Determine the [x, y] coordinate at the center of the cell enclosing the given text.  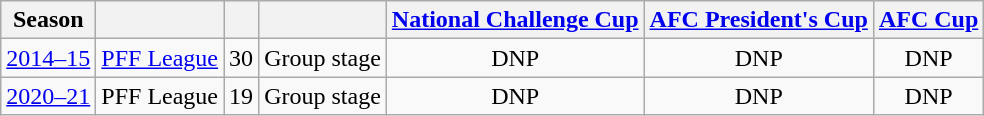
AFC President's Cup [758, 20]
30 [242, 58]
AFC Cup [928, 20]
2014–15 [48, 58]
National Challenge Cup [515, 20]
19 [242, 96]
2020–21 [48, 96]
Season [48, 20]
